Locate the cell with the specified text and output its [X, Y] center coordinate. 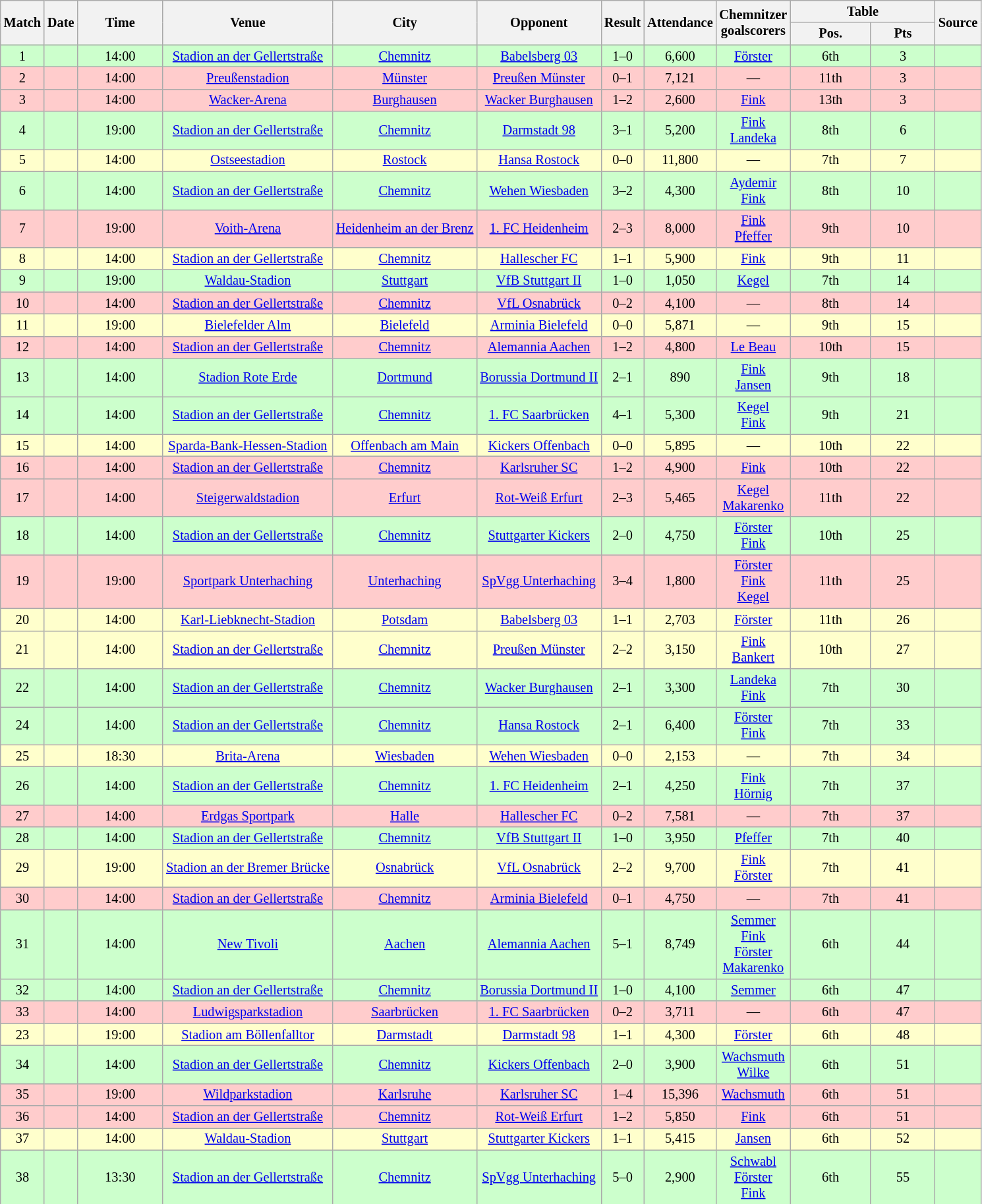
Source [958, 22]
5,415 [680, 1139]
Potsdam [405, 619]
Aydemir Fink [754, 190]
Heidenheim an der Brenz [405, 229]
Fink Landeka [754, 130]
Le Beau [754, 347]
5 [22, 160]
Fink Pfeffer [754, 229]
Result [622, 22]
5,871 [680, 325]
New Tivoli [248, 944]
52 [903, 1139]
Darmstadt [405, 1035]
Semmer [754, 990]
5,900 [680, 258]
Wachsmuth Wilke [754, 1064]
Wildparkstadion [248, 1095]
Semmer Fink Förster Makarenko [754, 944]
36 [22, 1117]
4,250 [680, 786]
4,900 [680, 467]
1,050 [680, 281]
3–2 [622, 190]
Brita-Arena [248, 756]
Kegel Fink [754, 415]
Karl-Liebknecht-Stadion [248, 619]
3–1 [622, 130]
35 [22, 1095]
16 [22, 467]
Fink Förster [754, 868]
Osnabrück [405, 868]
5–1 [622, 944]
3,300 [680, 687]
Steigerwaldstadion [248, 498]
Pos. [830, 34]
Bielefelder Alm [248, 325]
29 [22, 868]
890 [680, 378]
1,800 [680, 581]
8,000 [680, 229]
Wacker-Arena [248, 100]
Wiesbaden [405, 756]
9 [22, 281]
Date [61, 22]
13 [22, 378]
28 [22, 838]
Pts [903, 34]
Sparda-Bank-Hessen-Stadion [248, 445]
19 [22, 581]
38 [22, 1177]
Stadion am Böllenfalltor [248, 1035]
Wachsmuth [754, 1095]
13:30 [120, 1177]
Halle [405, 816]
Table [863, 11]
2 [22, 78]
1–4 [622, 1095]
48 [903, 1035]
Karlsruhe [405, 1095]
7,121 [680, 78]
Ludwigsparkstadion [248, 1012]
2,600 [680, 100]
9,700 [680, 868]
5,895 [680, 445]
Burghausen [405, 100]
Rostock [405, 160]
32 [22, 990]
6,400 [680, 726]
17 [22, 498]
7,581 [680, 816]
4 [22, 130]
Saarbrücken [405, 1012]
44 [903, 944]
6,600 [680, 56]
Venue [248, 22]
5–0 [622, 1177]
31 [22, 944]
5,300 [680, 415]
Fink Jansen [754, 378]
Bielefeld [405, 325]
Match [22, 22]
Fink Bankert [754, 650]
8 [22, 258]
Stadion Rote Erde [248, 378]
Dortmund [405, 378]
Landeka Fink [754, 687]
5,465 [680, 498]
Chemnitzer goalscorers [754, 22]
3,950 [680, 838]
3–4 [622, 581]
Münster [405, 78]
8,749 [680, 944]
Opponent [539, 22]
Schwabl Förster Fink [754, 1177]
Offenbach am Main [405, 445]
2,703 [680, 619]
Attendance [680, 22]
Kegel [754, 281]
15,396 [680, 1095]
Unterhaching [405, 581]
23 [22, 1035]
20 [22, 619]
Jansen [754, 1139]
4–1 [622, 415]
12 [22, 347]
Förster Fink Kegel [754, 581]
3,900 [680, 1064]
18:30 [120, 756]
Voith-Arena [248, 229]
Erdgas Sportpark [248, 816]
55 [903, 1177]
5,850 [680, 1117]
Aachen [405, 944]
Preußenstadion [248, 78]
Fink Hörnig [754, 786]
Ostseestadion [248, 160]
2,153 [680, 756]
24 [22, 726]
5,200 [680, 130]
40 [903, 838]
Erfurt [405, 498]
Stadion an der Bremer Brücke [248, 868]
11,800 [680, 160]
4,800 [680, 347]
1 [22, 56]
Time [120, 22]
City [405, 22]
3,711 [680, 1012]
Sportpark Unterhaching [248, 581]
Kegel Makarenko [754, 498]
Pfeffer [754, 838]
13th [830, 100]
2,900 [680, 1177]
3,150 [680, 650]
